For the text-containing cell, return its midpoint in (X, Y) coordinate format. 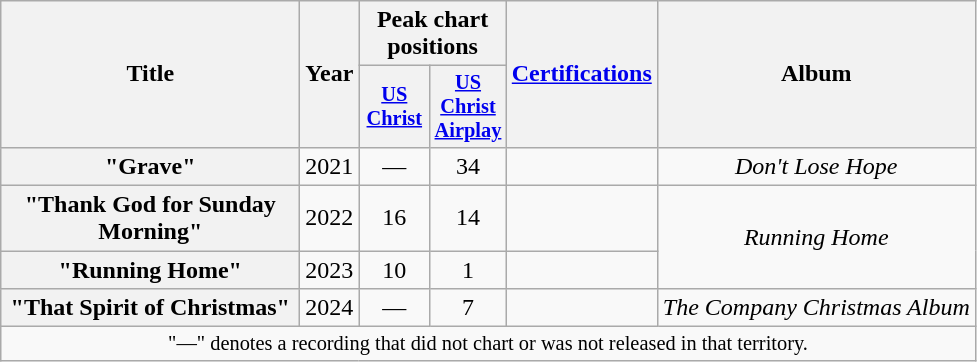
10 (394, 270)
Album (816, 74)
14 (468, 218)
The Company Christmas Album (816, 308)
Year (330, 74)
"Thank God for Sunday Morning" (150, 218)
Certifications (582, 74)
Peak chart positions (432, 34)
16 (394, 218)
1 (468, 270)
34 (468, 166)
USChrist (394, 107)
"—" denotes a recording that did not chart or was not released in that territory. (488, 344)
2023 (330, 270)
2024 (330, 308)
2021 (330, 166)
2022 (330, 218)
Running Home (816, 238)
7 (468, 308)
USChristAirplay (468, 107)
Title (150, 74)
"Running Home" (150, 270)
"Grave" (150, 166)
Don't Lose Hope (816, 166)
"That Spirit of Christmas" (150, 308)
